Return the (X, Y) coordinate for the center point of the cell that contains the specified text.  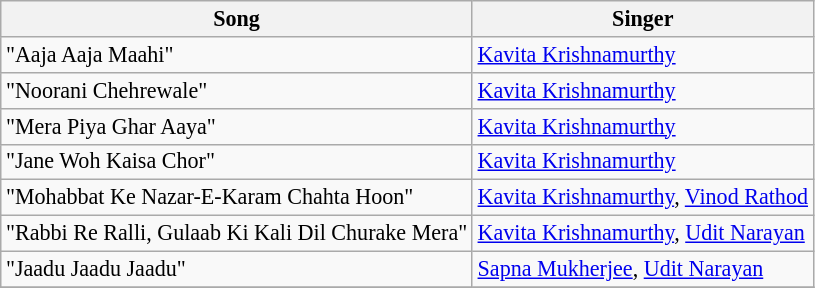
Kavita Krishnamurthy, Udit Narayan (642, 233)
Sapna Mukherjee, Udit Narayan (642, 269)
"Noorani Chehrewale" (237, 90)
Kavita Krishnamurthy, Vinod Rathod (642, 198)
Song (237, 18)
Singer (642, 18)
"Aaja Aaja Maahi" (237, 54)
"Jane Woh Kaisa Chor" (237, 162)
"Jaadu Jaadu Jaadu" (237, 269)
"Mera Piya Ghar Aaya" (237, 126)
"Rabbi Re Ralli, Gulaab Ki Kali Dil Churake Mera" (237, 233)
"Mohabbat Ke Nazar-E-Karam Chahta Hoon" (237, 198)
